Return [x, y] of the center of cell containing provided text 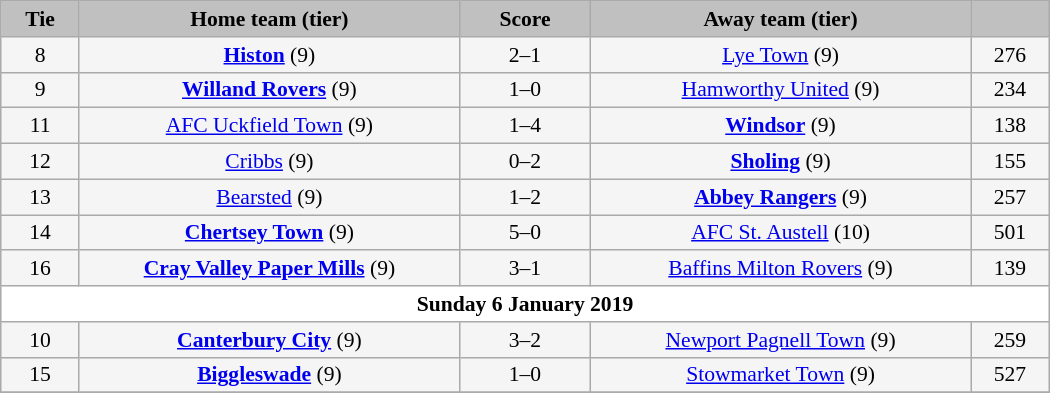
1–2 [524, 197]
Score [524, 19]
Windsor (9) [781, 126]
10 [40, 340]
Away team (tier) [781, 19]
Histon (9) [269, 55]
Bearsted (9) [269, 197]
13 [40, 197]
138 [1010, 126]
139 [1010, 269]
Cray Valley Paper Mills (9) [269, 269]
257 [1010, 197]
9 [40, 90]
Chertsey Town (9) [269, 233]
Newport Pagnell Town (9) [781, 340]
234 [1010, 90]
Sunday 6 January 2019 [525, 304]
12 [40, 162]
501 [1010, 233]
2–1 [524, 55]
Canterbury City (9) [269, 340]
15 [40, 375]
8 [40, 55]
527 [1010, 375]
AFC Uckfield Town (9) [269, 126]
16 [40, 269]
3–1 [524, 269]
0–2 [524, 162]
Sholing (9) [781, 162]
Willand Rovers (9) [269, 90]
Home team (tier) [269, 19]
AFC St. Austell (10) [781, 233]
259 [1010, 340]
3–2 [524, 340]
1–4 [524, 126]
Hamworthy United (9) [781, 90]
14 [40, 233]
Cribbs (9) [269, 162]
5–0 [524, 233]
Baffins Milton Rovers (9) [781, 269]
Biggleswade (9) [269, 375]
11 [40, 126]
Lye Town (9) [781, 55]
Tie [40, 19]
Abbey Rangers (9) [781, 197]
155 [1010, 162]
276 [1010, 55]
Stowmarket Town (9) [781, 375]
